Return [X, Y] of the center of cell containing provided text 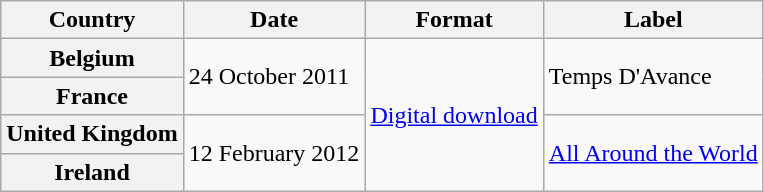
All Around the World [653, 153]
Date [274, 20]
France [92, 96]
12 February 2012 [274, 153]
Belgium [92, 58]
Country [92, 20]
United Kingdom [92, 134]
Label [653, 20]
Format [454, 20]
Digital download [454, 115]
Temps D'Avance [653, 77]
24 October 2011 [274, 77]
Ireland [92, 172]
